Determine the [X, Y] coordinate at the center of the cell enclosing the given text.  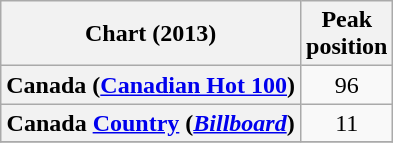
Canada (Canadian Hot 100) [151, 85]
11 [347, 123]
Peakposition [347, 34]
Chart (2013) [151, 34]
Canada Country (Billboard) [151, 123]
96 [347, 85]
